Find where the given text appears and provide that cell's center as [X, Y] coordinate. 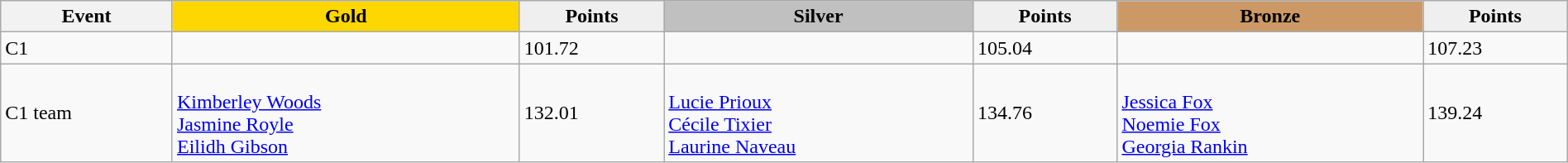
Event [87, 17]
Jessica FoxNoemie FoxGeorgia Rankin [1270, 113]
C1 team [87, 113]
Lucie PriouxCécile TixierLaurine Naveau [819, 113]
Gold [346, 17]
134.76 [1045, 113]
Bronze [1270, 17]
132.01 [592, 113]
105.04 [1045, 48]
107.23 [1495, 48]
139.24 [1495, 113]
Silver [819, 17]
101.72 [592, 48]
Kimberley WoodsJasmine RoyleEilidh Gibson [346, 113]
C1 [87, 48]
